Locate the cell with the specified text and output its (X, Y) center coordinate. 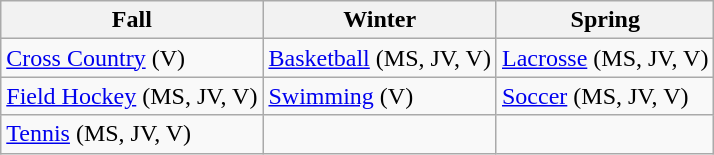
Lacrosse (MS, JV, V) (605, 58)
Swimming (V) (380, 96)
Winter (380, 20)
Field Hockey (MS, JV, V) (132, 96)
Tennis (MS, JV, V) (132, 134)
Soccer (MS, JV, V) (605, 96)
Fall (132, 20)
Spring (605, 20)
Cross Country (V) (132, 58)
Basketball (MS, JV, V) (380, 58)
